Scan for the cell matching the given text and deliver its (x, y) coordinate at center. 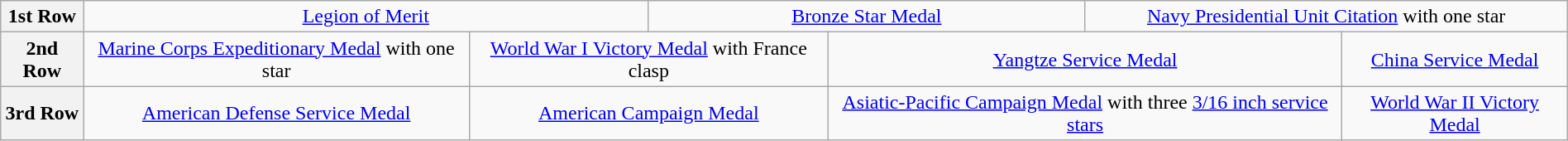
Navy Presidential Unit Citation with one star (1327, 17)
Asiatic-Pacific Campaign Medal with three 3/16 inch service stars (1085, 113)
Yangtze Service Medal (1085, 60)
World War II Victory Medal (1455, 113)
World War I Victory Medal with France clasp (648, 60)
3rd Row (42, 113)
China Service Medal (1455, 60)
1st Row (42, 17)
Legion of Merit (366, 17)
American Campaign Medal (648, 113)
2nd Row (42, 60)
Marine Corps Expeditionary Medal with one star (276, 60)
American Defense Service Medal (276, 113)
Bronze Star Medal (867, 17)
